From the cell containing the given text, extract its center point as (X, Y) coordinate. 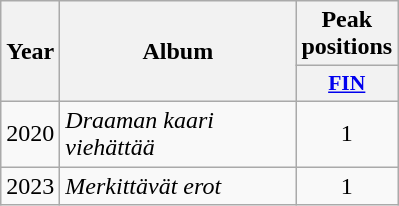
Peak positions (347, 34)
Year (30, 52)
Draaman kaari viehättää (178, 134)
2023 (30, 185)
Album (178, 52)
FIN (347, 84)
Merkittävät erot (178, 185)
2020 (30, 134)
